Scan for the cell matching the given text and deliver its (x, y) coordinate at center. 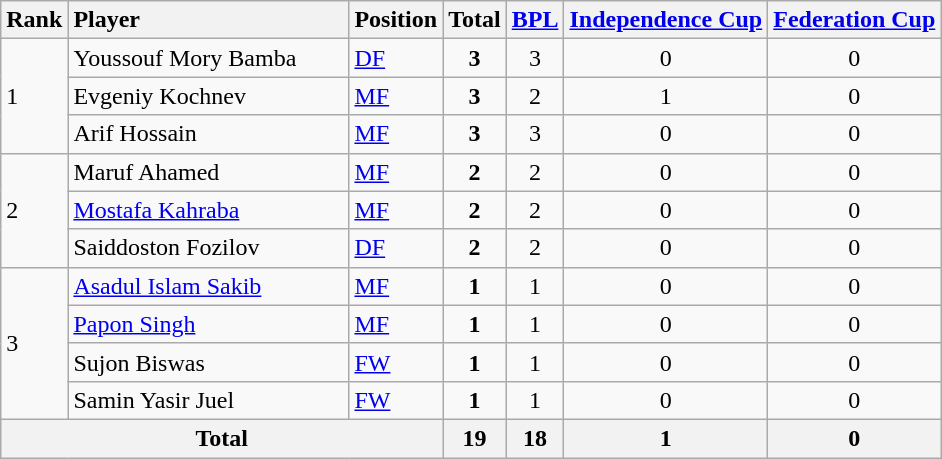
18 (535, 438)
Rank (34, 20)
Samin Yasir Juel (208, 400)
Asadul Islam Sakib (208, 286)
Papon Singh (208, 324)
Youssouf Mory Bamba (208, 58)
Evgeniy Kochnev (208, 96)
Position (396, 20)
Mostafa Kahraba (208, 210)
Federation Cup (854, 20)
Independence Cup (666, 20)
Sujon Biswas (208, 362)
Arif Hossain (208, 134)
Maruf Ahamed (208, 172)
Player (208, 20)
Saiddoston Fozilov (208, 248)
19 (475, 438)
BPL (535, 20)
